Pinpoint the cell where the given text exists, returning its [X, Y] midpoint coordinate. 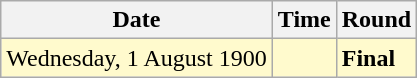
Time [304, 20]
Final [376, 58]
Wednesday, 1 August 1900 [137, 58]
Date [137, 20]
Round [376, 20]
